Pinpoint the cell where the given text exists, returning its [x, y] midpoint coordinate. 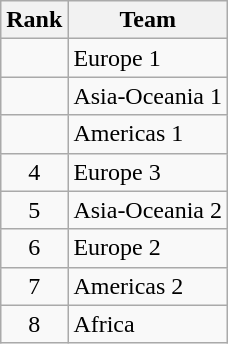
Americas 1 [148, 134]
Europe 1 [148, 58]
Americas 2 [148, 286]
Team [148, 20]
7 [34, 286]
Rank [34, 20]
4 [34, 172]
Africa [148, 324]
Europe 3 [148, 172]
Europe 2 [148, 248]
5 [34, 210]
8 [34, 324]
Asia-Oceania 1 [148, 96]
6 [34, 248]
Asia-Oceania 2 [148, 210]
